From the cell containing the given text, extract its center point as [x, y] coordinate. 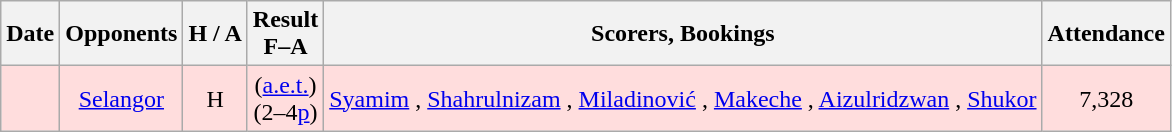
ResultF–A [285, 34]
Scorers, Bookings [683, 34]
7,328 [1106, 98]
Attendance [1106, 34]
H [215, 98]
H / A [215, 34]
Opponents [122, 34]
Date [30, 34]
(a.e.t.) (2–4p) [285, 98]
Selangor [122, 98]
Syamim , Shahrulnizam , Miladinović , Makeche , Aizulridzwan , Shukor [683, 98]
